Search for the cell housing the specified text and yield its (X, Y) center coordinate. 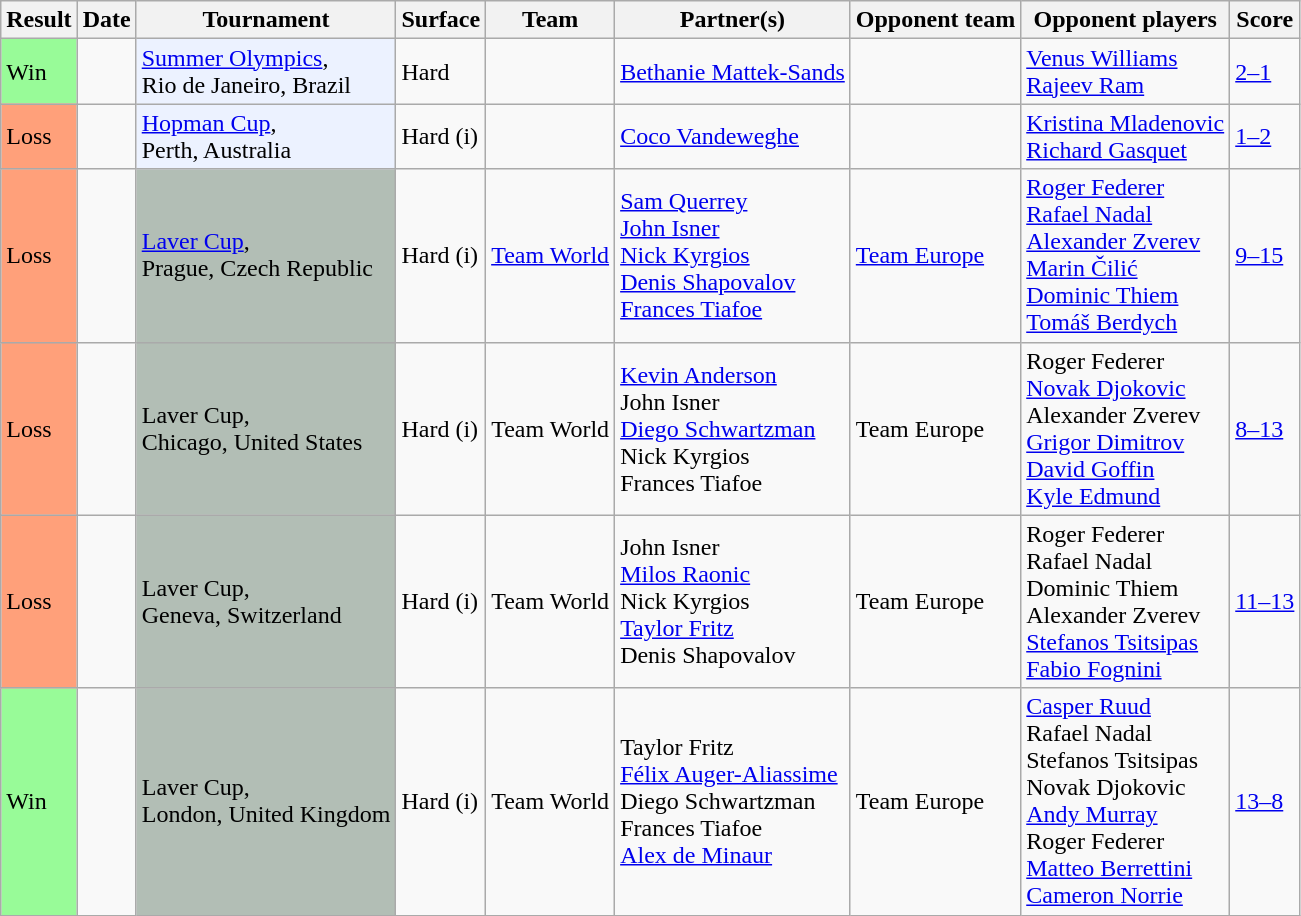
Score (1265, 20)
Roger FedererRafael NadalAlexander ZverevMarin ČilićDominic ThiemTomáš Berdych (1126, 256)
Bethanie Mattek-Sands (733, 72)
Laver Cup, Prague, Czech Republic (266, 256)
Opponent players (1126, 20)
Sam QuerreyJohn IsnerNick KyrgiosDenis ShapovalovFrances Tiafoe (733, 256)
Result (39, 20)
1–2 (1265, 136)
Date (106, 20)
Summer Olympics, Rio de Janeiro, Brazil (266, 72)
Partner(s) (733, 20)
Surface (441, 20)
Kevin AndersonJohn IsnerDiego SchwartzmanNick KyrgiosFrances Tiafoe (733, 428)
Coco Vandeweghe (733, 136)
Laver Cup, Geneva, Switzerland (266, 602)
John IsnerMilos RaonicNick KyrgiosTaylor FritzDenis Shapovalov (733, 602)
8–13 (1265, 428)
Casper RuudRafael NadalStefanos TsitsipasNovak DjokovicAndy MurrayRoger FedererMatteo BerrettiniCameron Norrie (1126, 802)
11–13 (1265, 602)
Hopman Cup, Perth, Australia (266, 136)
2–1 (1265, 72)
Laver Cup, Chicago, United States (266, 428)
Taylor FritzFélix Auger-AliassimeDiego SchwartzmanFrances TiafoeAlex de Minaur (733, 802)
Roger FedererNovak DjokovicAlexander ZverevGrigor DimitrovDavid GoffinKyle Edmund (1126, 428)
9–15 (1265, 256)
Hard (441, 72)
Venus WilliamsRajeev Ram (1126, 72)
Opponent team (935, 20)
Laver Cup, London, United Kingdom (266, 802)
Kristina MladenovicRichard Gasquet (1126, 136)
Tournament (266, 20)
13–8 (1265, 802)
Roger FedererRafael NadalDominic ThiemAlexander ZverevStefanos TsitsipasFabio Fognini (1126, 602)
Team (550, 20)
